Capture the cell that displays the provided text and extract its (x, y) central coordinate. 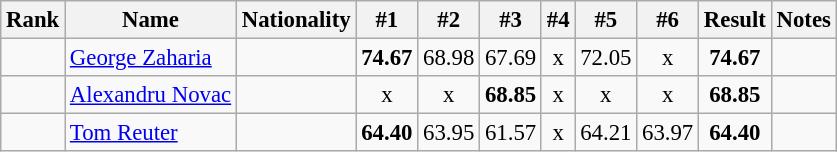
#6 (668, 20)
72.05 (606, 58)
63.95 (449, 133)
61.57 (511, 133)
#1 (387, 20)
#2 (449, 20)
Name (151, 20)
64.21 (606, 133)
67.69 (511, 58)
Alexandru Novac (151, 95)
#4 (558, 20)
68.98 (449, 58)
#5 (606, 20)
#3 (511, 20)
Tom Reuter (151, 133)
Result (736, 20)
George Zaharia (151, 58)
Nationality (296, 20)
63.97 (668, 133)
Notes (804, 20)
Rank (33, 20)
